Return [x, y] of the center of cell containing provided text 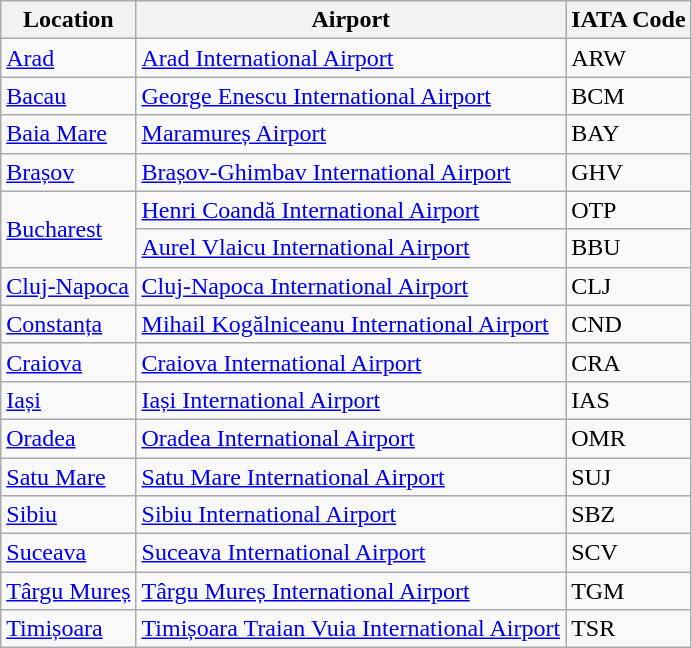
IAS [629, 400]
Suceava International Airport [351, 553]
Cluj-Napoca [68, 286]
Brașov-Ghimbav International Airport [351, 172]
Târgu Mureș International Airport [351, 591]
TSR [629, 629]
TGM [629, 591]
BBU [629, 248]
CLJ [629, 286]
CRA [629, 362]
Timișoara Traian Vuia International Airport [351, 629]
Craiova International Airport [351, 362]
Satu Mare International Airport [351, 477]
Constanța [68, 324]
BAY [629, 134]
Arad [68, 58]
SCV [629, 553]
Arad International Airport [351, 58]
Oradea [68, 438]
GHV [629, 172]
Mihail Kogălniceanu International Airport [351, 324]
Maramureș Airport [351, 134]
Bucharest [68, 229]
Airport [351, 20]
George Enescu International Airport [351, 96]
Craiova [68, 362]
OTP [629, 210]
Iași International Airport [351, 400]
Henri Coandă International Airport [351, 210]
OMR [629, 438]
Cluj-Napoca International Airport [351, 286]
Aurel Vlaicu International Airport [351, 248]
BCM [629, 96]
CND [629, 324]
SBZ [629, 515]
Satu Mare [68, 477]
Iași [68, 400]
Târgu Mureș [68, 591]
Sibiu [68, 515]
Suceava [68, 553]
Sibiu International Airport [351, 515]
Location [68, 20]
IATA Code [629, 20]
Baia Mare [68, 134]
Brașov [68, 172]
Timișoara [68, 629]
SUJ [629, 477]
Oradea International Airport [351, 438]
Bacau [68, 96]
ARW [629, 58]
